Pinpoint the cell where the given text exists, returning its [X, Y] midpoint coordinate. 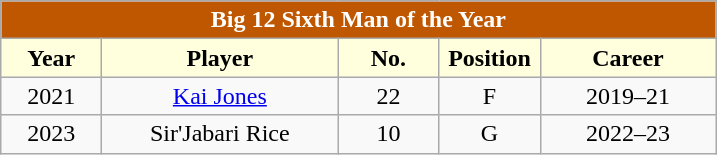
2022–23 [628, 134]
Position [490, 58]
Year [52, 58]
10 [388, 134]
G [490, 134]
F [490, 96]
Sir'Jabari Rice [220, 134]
2019–21 [628, 96]
2021 [52, 96]
2023 [52, 134]
Kai Jones [220, 96]
22 [388, 96]
No. [388, 58]
Career [628, 58]
Big 12 Sixth Man of the Year [358, 20]
Player [220, 58]
